For the text-containing cell, return its midpoint in (X, Y) coordinate format. 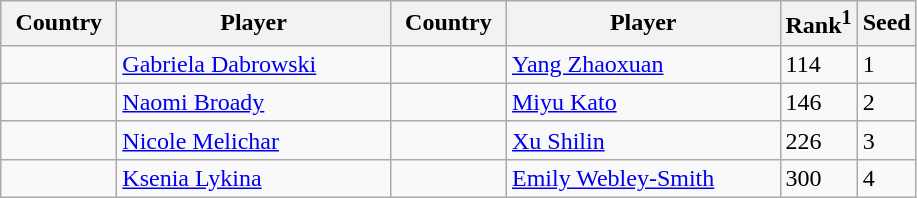
3 (886, 140)
Gabriela Dabrowski (254, 64)
Seed (886, 24)
2 (886, 102)
Yang Zhaoxuan (643, 64)
146 (818, 102)
1 (886, 64)
Miyu Kato (643, 102)
Emily Webley-Smith (643, 178)
Ksenia Lykina (254, 178)
Rank1 (818, 24)
226 (818, 140)
114 (818, 64)
4 (886, 178)
Naomi Broady (254, 102)
Xu Shilin (643, 140)
300 (818, 178)
Nicole Melichar (254, 140)
